Extract the (x, y) coordinate from the center of the cell holding the provided text.  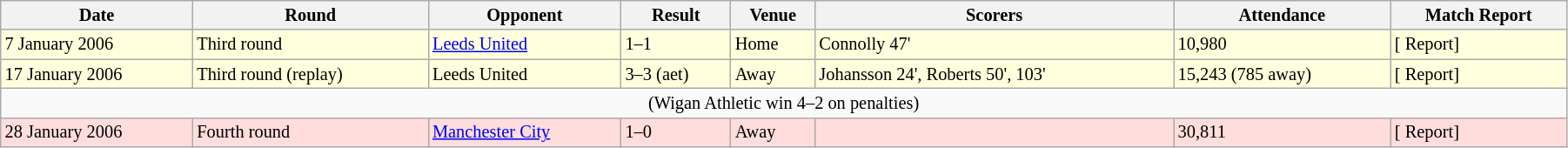
Opponent (524, 15)
Date (97, 15)
Johansson 24', Roberts 50', 103' (995, 74)
Home (773, 44)
Result (676, 15)
7 January 2006 (97, 44)
(Wigan Athletic win 4–2 on penalties) (784, 103)
10,980 (1283, 44)
Match Report (1479, 15)
Venue (773, 15)
28 January 2006 (97, 132)
15,243 (785 away) (1283, 74)
17 January 2006 (97, 74)
Manchester City (524, 132)
30,811 (1283, 132)
Fourth round (310, 132)
1–0 (676, 132)
Scorers (995, 15)
Round (310, 15)
Attendance (1283, 15)
1–1 (676, 44)
Connolly 47' (995, 44)
Third round (replay) (310, 74)
3–3 (aet) (676, 74)
Third round (310, 44)
